Capture the cell that displays the provided text and extract its (X, Y) central coordinate. 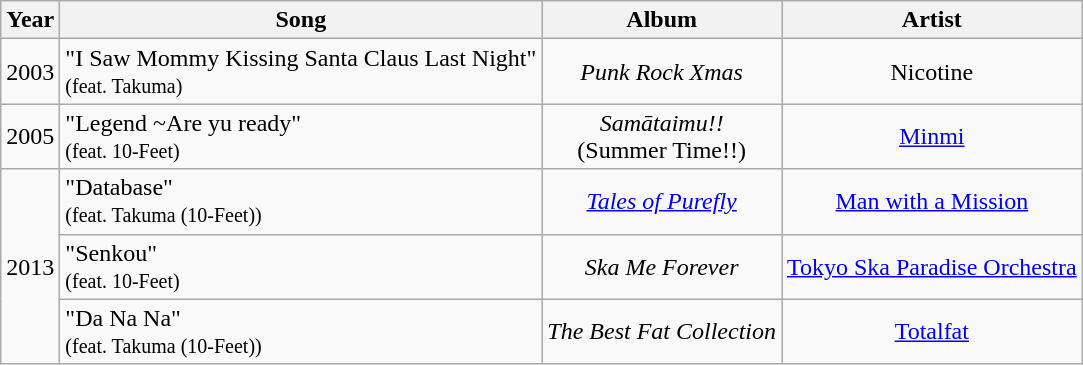
Samātaimu!! (Summer Time!!) (662, 136)
"I Saw Mommy Kissing Santa Claus Last Night" (feat. Takuma) (301, 72)
Year (30, 20)
Punk Rock Xmas (662, 72)
Tokyo Ska Paradise Orchestra (932, 266)
"Da Na Na" (feat. Takuma (10-Feet)) (301, 332)
Man with a Mission (932, 202)
Artist (932, 20)
Ska Me Forever (662, 266)
2013 (30, 266)
Tales of Purefly (662, 202)
2005 (30, 136)
2003 (30, 72)
"Senkou" (feat. 10-Feet) (301, 266)
Album (662, 20)
Song (301, 20)
"Database" (feat. Takuma (10-Feet)) (301, 202)
"Legend ~Are yu ready" (feat. 10-Feet) (301, 136)
Nicotine (932, 72)
Totalfat (932, 332)
The Best Fat Collection (662, 332)
Minmi (932, 136)
